Search for the cell housing the specified text and yield its (X, Y) center coordinate. 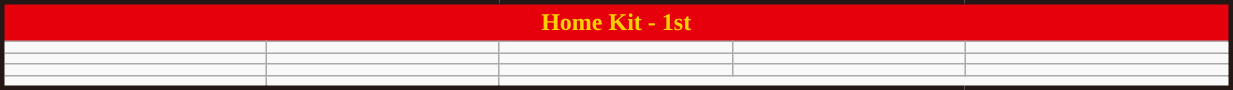
Home Kit - 1st (616, 22)
